Scan for the cell matching the given text and deliver its [x, y] coordinate at center. 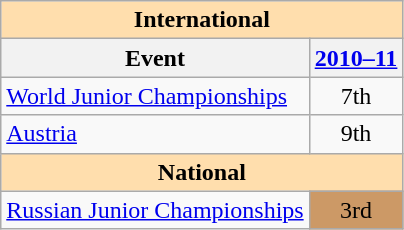
Event [155, 58]
Austria [155, 134]
2010–11 [356, 58]
Russian Junior Championships [155, 210]
International [202, 20]
World Junior Championships [155, 96]
3rd [356, 210]
National [202, 172]
7th [356, 96]
9th [356, 134]
